From the cell containing the given text, extract its center point as (x, y) coordinate. 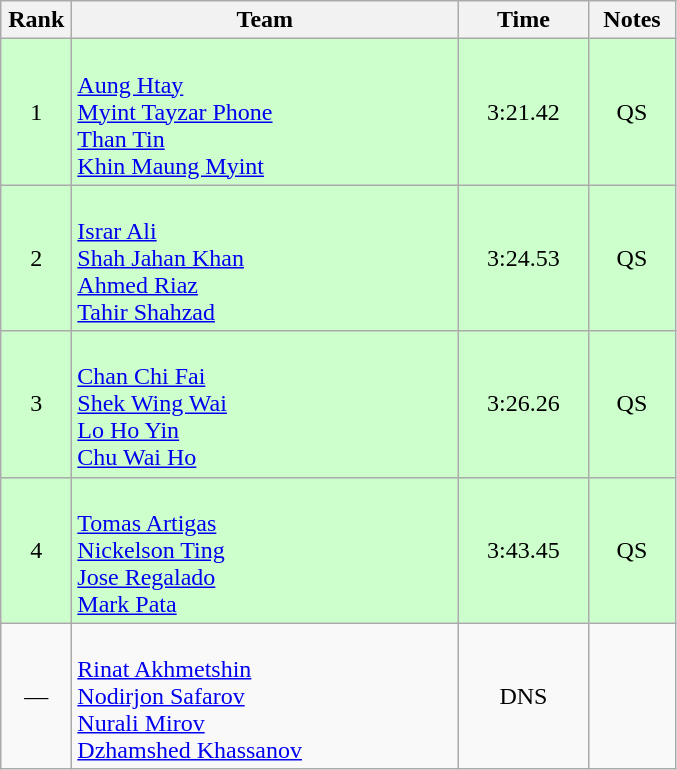
4 (36, 550)
Rinat AkhmetshinNodirjon SafarovNurali MirovDzhamshed Khassanov (265, 696)
DNS (524, 696)
3:24.53 (524, 258)
3 (36, 404)
Rank (36, 20)
Chan Chi FaiShek Wing WaiLo Ho YinChu Wai Ho (265, 404)
3:26.26 (524, 404)
Notes (632, 20)
3:43.45 (524, 550)
— (36, 696)
1 (36, 112)
Tomas ArtigasNickelson TingJose RegaladoMark Pata (265, 550)
Time (524, 20)
Aung HtayMyint Tayzar PhoneThan TinKhin Maung Myint (265, 112)
Israr AliShah Jahan KhanAhmed RiazTahir Shahzad (265, 258)
3:21.42 (524, 112)
Team (265, 20)
2 (36, 258)
